Identify which cell holds the provided text, then report its [X, Y] central coordinate. 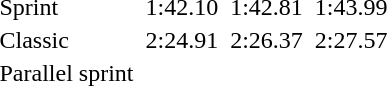
2:24.91 [182, 40]
2:26.37 [267, 40]
